For the text-containing cell, return its midpoint in (X, Y) coordinate format. 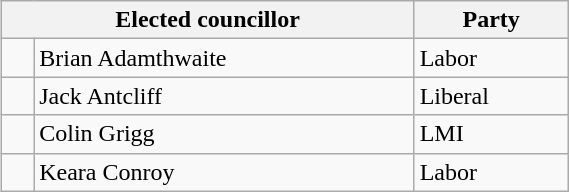
Brian Adamthwaite (224, 58)
Colin Grigg (224, 134)
LMI (491, 134)
Liberal (491, 96)
Jack Antcliff (224, 96)
Elected councillor (208, 20)
Party (491, 20)
Keara Conroy (224, 172)
